For the text-containing cell, return its midpoint in (X, Y) coordinate format. 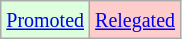
Relegated (136, 20)
Promoted (46, 20)
